Locate the cell with the specified text and output its [X, Y] center coordinate. 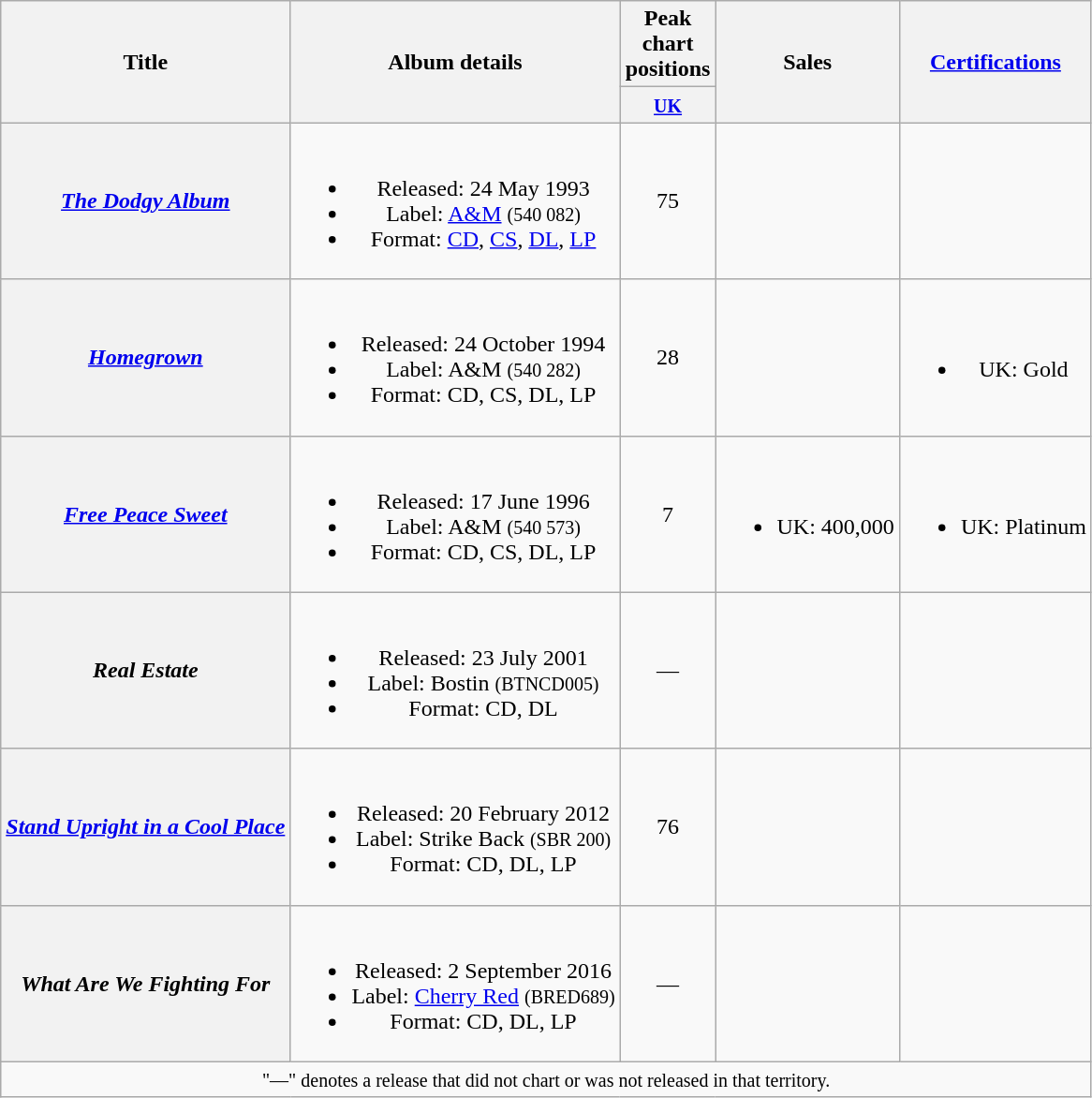
28 [668, 358]
Album details [455, 62]
Released: 23 July 2001Label: Bostin (BTNCD005)Format: CD, DL [455, 671]
Released: 24 May 1993Label: A&M (540 082)Format: CD, CS, DL, LP [455, 200]
75 [668, 200]
The Dodgy Album [146, 200]
"—" denotes a release that did not chart or was not released in that territory. [547, 1079]
UK: 400,000 [807, 513]
UK: Gold [995, 358]
Released: 20 February 2012Label: Strike Back (SBR 200)Format: CD, DL, LP [455, 826]
Free Peace Sweet [146, 513]
76 [668, 826]
Sales [807, 62]
Peak chartpositions [668, 44]
Certifications [995, 62]
Homegrown [146, 358]
Stand Upright in a Cool Place [146, 826]
What Are We Fighting For [146, 984]
UK: Platinum [995, 513]
UK [668, 105]
Released: 24 October 1994Label: A&M (540 282)Format: CD, CS, DL, LP [455, 358]
Released: 17 June 1996Label: A&M (540 573)Format: CD, CS, DL, LP [455, 513]
Released: 2 September 2016Label: Cherry Red (BRED689)Format: CD, DL, LP [455, 984]
Title [146, 62]
7 [668, 513]
Real Estate [146, 671]
